Provide the [x, y] coordinate of the cell's center where the given text is located.  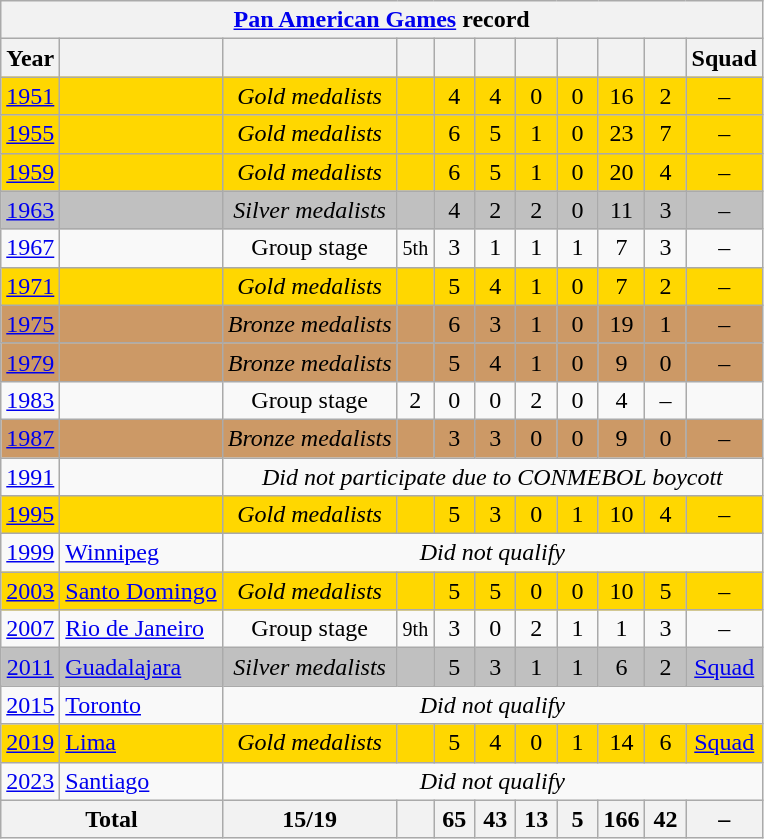
Total [112, 819]
Winnipeg [141, 553]
43 [496, 819]
1967 [30, 248]
11 [622, 210]
1987 [30, 438]
2007 [30, 629]
65 [454, 819]
1975 [30, 324]
2011 [30, 667]
166 [622, 819]
Pan American Games record [382, 20]
42 [666, 819]
1963 [30, 210]
20 [622, 172]
1971 [30, 286]
9th [416, 629]
15/19 [310, 819]
23 [622, 134]
16 [622, 96]
1995 [30, 515]
1959 [30, 172]
1979 [30, 362]
Did not participate due to CONMEBOL boycott [492, 477]
2003 [30, 591]
2015 [30, 705]
2023 [30, 781]
Santo Domingo [141, 591]
13 [536, 819]
Toronto [141, 705]
Year [30, 58]
Guadalajara [141, 667]
5th [416, 248]
1991 [30, 477]
Rio de Janeiro [141, 629]
1999 [30, 553]
1983 [30, 400]
2019 [30, 743]
14 [622, 743]
1955 [30, 134]
Santiago [141, 781]
Lima [141, 743]
19 [622, 324]
1951 [30, 96]
